Determine the [x, y] coordinate at the center of the cell enclosing the given text.  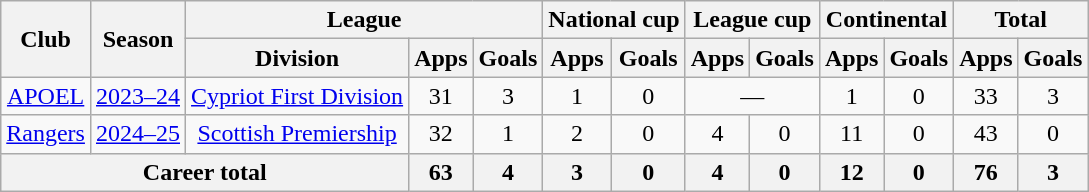
2023–24 [138, 96]
Season [138, 39]
Career total [205, 172]
76 [986, 172]
Total [1021, 20]
12 [851, 172]
43 [986, 134]
Division [298, 58]
APOEL [46, 96]
63 [441, 172]
11 [851, 134]
2024–25 [138, 134]
National cup [614, 20]
2 [577, 134]
31 [441, 96]
32 [441, 134]
Scottish Premiership [298, 134]
Club [46, 39]
— [752, 96]
Rangers [46, 134]
League cup [752, 20]
League [364, 20]
Cypriot First Division [298, 96]
33 [986, 96]
Continental [886, 20]
